Identify which cell holds the provided text, then report its [x, y] central coordinate. 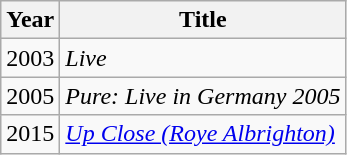
Pure: Live in Germany 2005 [203, 96]
Title [203, 20]
Up Close (Roye Albrighton) [203, 134]
2005 [30, 96]
Live [203, 58]
2003 [30, 58]
2015 [30, 134]
Year [30, 20]
